Pinpoint the cell where the given text exists, returning its [x, y] midpoint coordinate. 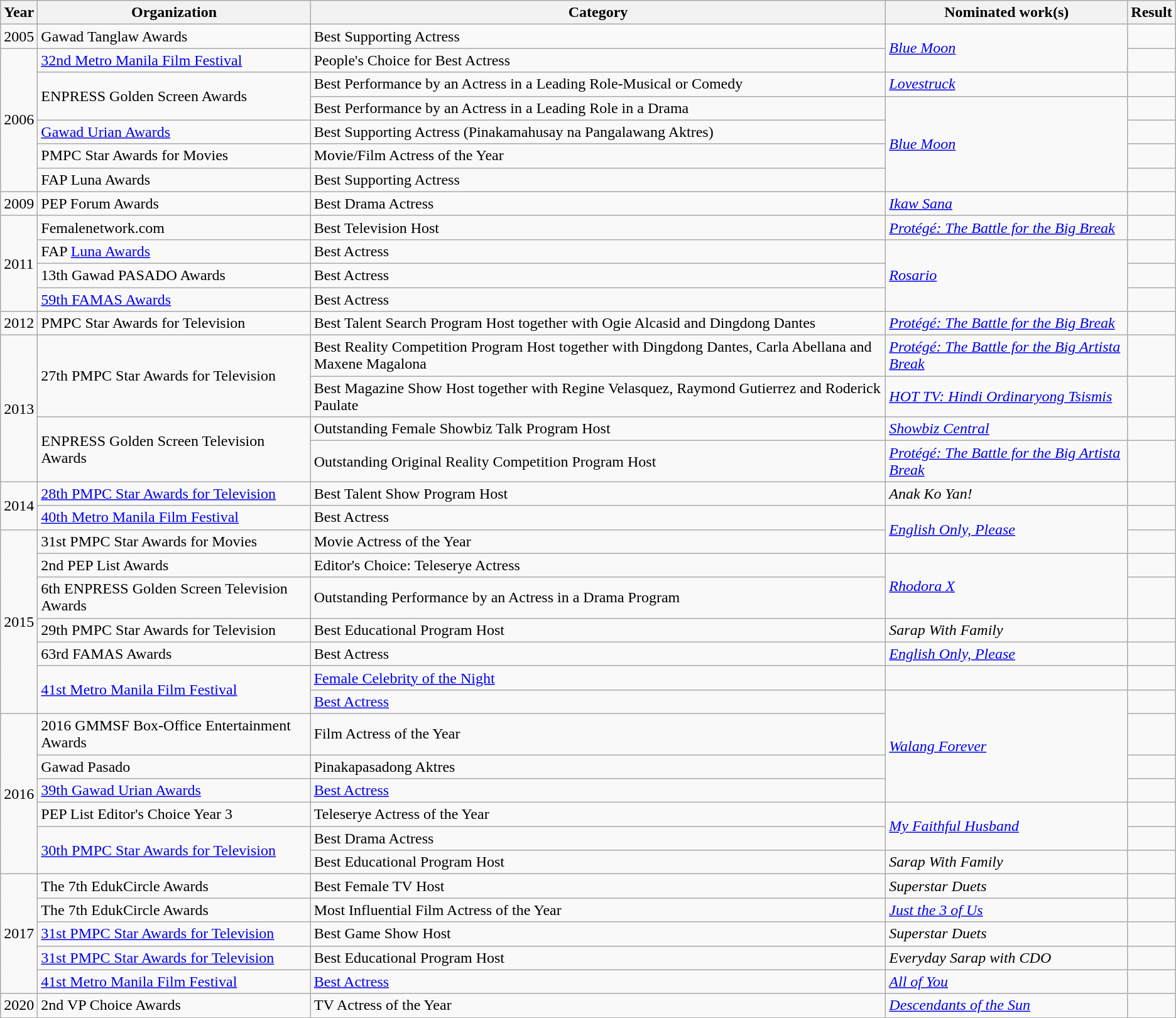
Outstanding Female Showbiz Talk Program Host [598, 429]
Femalenetwork.com [174, 227]
PMPC Star Awards for Television [174, 323]
Rhodora X [1006, 585]
PMPC Star Awards for Movies [174, 156]
Year [19, 13]
PEP List Editor's Choice Year 3 [174, 815]
27th PMPC Star Awards for Television [174, 376]
40th Metro Manila Film Festival [174, 517]
Descendants of the Sun [1006, 1005]
2009 [19, 203]
Category [598, 13]
2005 [19, 36]
2nd VP Choice Awards [174, 1005]
2014 [19, 506]
2011 [19, 263]
PEP Forum Awards [174, 203]
28th PMPC Star Awards for Television [174, 494]
Gawad Urian Awards [174, 132]
6th ENPRESS Golden Screen Television Awards [174, 598]
ENPRESS Golden Screen Awards [174, 96]
Movie Actress of the Year [598, 541]
Lovestruck [1006, 84]
Organization [174, 13]
Most Influential Film Actress of the Year [598, 910]
Best Game Show Host [598, 934]
Movie/Film Actress of the Year [598, 156]
63rd FAMAS Awards [174, 654]
Showbiz Central [1006, 429]
13th Gawad PASADO Awards [174, 275]
Teleserye Actress of the Year [598, 815]
My Faithful Husband [1006, 826]
Pinakapasadong Aktres [598, 767]
30th PMPC Star Awards for Television [174, 850]
Best Talent Search Program Host together with Ogie Alcasid and Dingdong Dantes [598, 323]
Best Magazine Show Host together with Regine Velasquez, Raymond Gutierrez and Roderick Paulate [598, 397]
Everyday Sarap with CDO [1006, 958]
Best Performance by an Actress in a Leading Role-Musical or Comedy [598, 84]
Walang Forever [1006, 746]
2nd PEP List Awards [174, 565]
Film Actress of the Year [598, 734]
Gawad Tanglaw Awards [174, 36]
2015 [19, 622]
Gawad Pasado [174, 767]
Rosario [1006, 275]
Ikaw Sana [1006, 203]
2012 [19, 323]
Best Supporting Actress (Pinakamahusay na Pangalawang Aktres) [598, 132]
Editor's Choice: Teleserye Actress [598, 565]
Result [1151, 13]
29th PMPC Star Awards for Television [174, 630]
2020 [19, 1005]
59th FAMAS Awards [174, 300]
2006 [19, 120]
2017 [19, 934]
31st PMPC Star Awards for Movies [174, 541]
2016 [19, 794]
Best Performance by an Actress in a Leading Role in a Drama [598, 108]
Nominated work(s) [1006, 13]
TV Actress of the Year [598, 1005]
2016 GMMSF Box-Office Entertainment Awards [174, 734]
Just the 3 of Us [1006, 910]
Best Female TV Host [598, 886]
Outstanding Performance by an Actress in a Drama Program [598, 598]
Best Reality Competition Program Host together with Dingdong Dantes, Carla Abellana and Maxene Magalona [598, 355]
Outstanding Original Reality Competition Program Host [598, 461]
32nd Metro Manila Film Festival [174, 60]
Best Talent Show Program Host [598, 494]
Best Television Host [598, 227]
39th Gawad Urian Awards [174, 791]
People's Choice for Best Actress [598, 60]
HOT TV: Hindi Ordinaryong Tsismis [1006, 397]
2013 [19, 408]
ENPRESS Golden Screen Television Awards [174, 450]
All of You [1006, 982]
Anak Ko Yan! [1006, 494]
Female Celebrity of the Night [598, 678]
